Find where the given text appears and provide that cell's center as (x, y) coordinate. 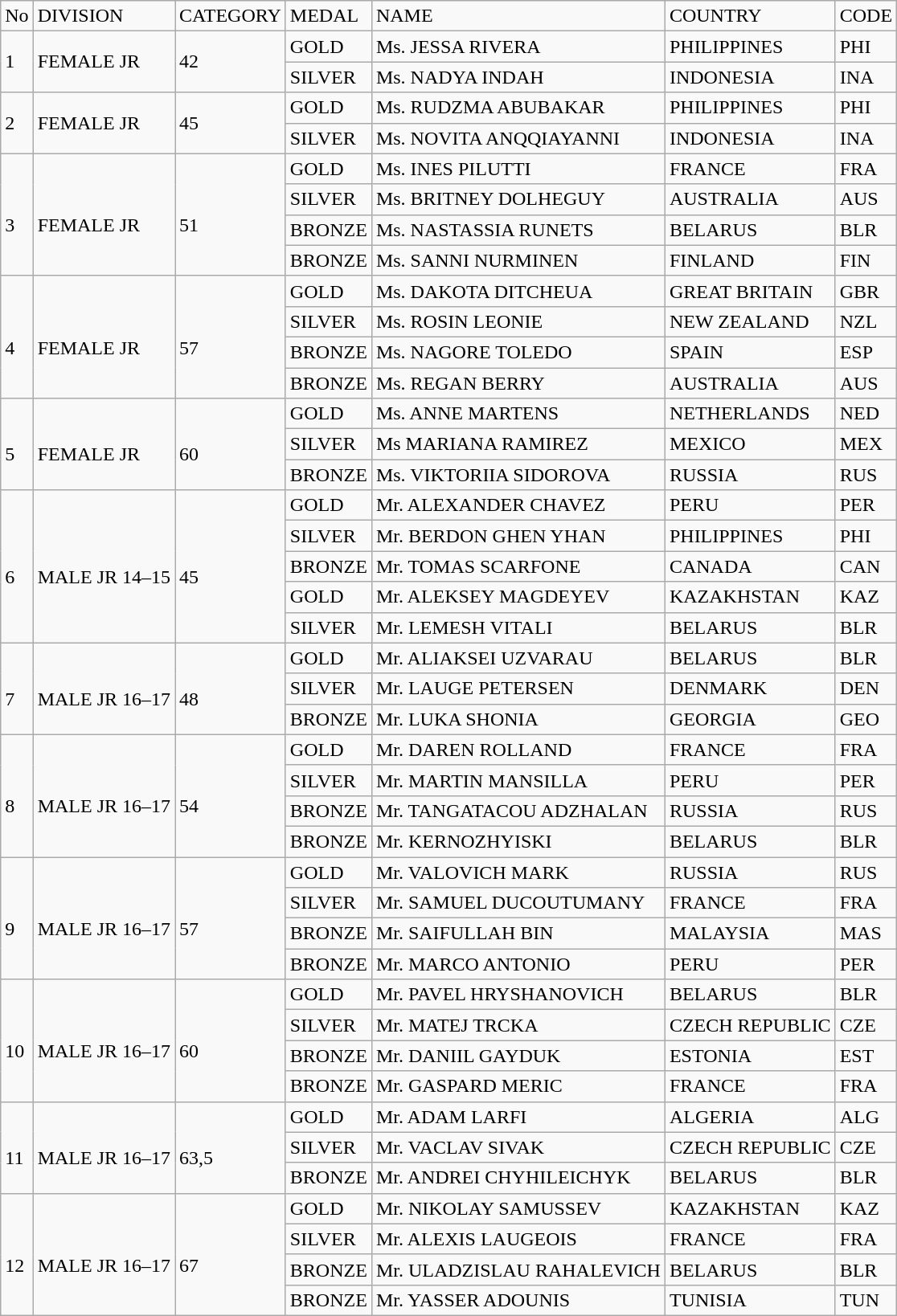
FINLAND (750, 260)
Mr. MARCO ANTONIO (518, 964)
NETHERLANDS (750, 414)
8 (17, 795)
Ms. NADYA INDAH (518, 77)
54 (231, 795)
SPAIN (750, 352)
Mr. TOMAS SCARFONE (518, 566)
Ms. JESSA RIVERA (518, 47)
Mr. YASSER ADOUNIS (518, 1300)
ESTONIA (750, 1056)
Ms. BRITNEY DOLHEGUY (518, 199)
51 (231, 215)
Mr. ALEKSEY MAGDEYEV (518, 597)
DENMARK (750, 689)
2 (17, 123)
DEN (866, 689)
63,5 (231, 1147)
GEORGIA (750, 719)
Mr. ULADZISLAU RAHALEVICH (518, 1269)
Mr. VACLAV SIVAK (518, 1147)
GEO (866, 719)
10 (17, 1040)
5 (17, 444)
Mr. KERNOZHYISKI (518, 841)
Mr. DAREN ROLLAND (518, 750)
Mr. MATEJ TRCKA (518, 1025)
Mr. LAUGE PETERSEN (518, 689)
Mr. DANIIL GAYDUK (518, 1056)
Ms. NASTASSIA RUNETS (518, 230)
NED (866, 414)
Ms. RUDZMA ABUBAKAR (518, 108)
NEW ZEALAND (750, 321)
TUN (866, 1300)
Ms. VIKTORIIA SIDOROVA (518, 475)
GBR (866, 291)
Ms. ANNE MARTENS (518, 414)
Mr. MARTIN MANSILLA (518, 780)
12 (17, 1254)
4 (17, 337)
Mr. ADAM LARFI (518, 1117)
MAS (866, 934)
Mr. LUKA SHONIA (518, 719)
CAN (866, 566)
DIVISION (104, 16)
FIN (866, 260)
Ms. DAKOTA DITCHEUA (518, 291)
Mr. TANGATACOU ADZHALAN (518, 811)
TUNISIA (750, 1300)
MEDAL (328, 16)
Mr. NIKOLAY SAMUSSEV (518, 1208)
NZL (866, 321)
Ms. NOVITA ANQQIAYANNI (518, 138)
Ms. ROSIN LEONIE (518, 321)
67 (231, 1254)
GREAT BRITAIN (750, 291)
NAME (518, 16)
48 (231, 689)
Ms. REGAN BERRY (518, 383)
Mr. SAIFULLAH BIN (518, 934)
3 (17, 215)
Mr. ALEXIS LAUGEOIS (518, 1239)
EST (866, 1056)
Ms. INES PILUTTI (518, 169)
Mr. GASPARD MERIC (518, 1086)
Mr. SAMUEL DUCOUTUMANY (518, 903)
MALE JR 14–15 (104, 566)
No (17, 16)
Mr. VALOVICH MARK (518, 872)
9 (17, 918)
ALG (866, 1117)
Ms MARIANA RAMIREZ (518, 444)
Ms. SANNI NURMINEN (518, 260)
ALGERIA (750, 1117)
6 (17, 566)
CATEGORY (231, 16)
11 (17, 1147)
CANADA (750, 566)
Mr. LEMESH VITALI (518, 627)
Mr. ALIAKSEI UZVARAU (518, 658)
7 (17, 689)
MEX (866, 444)
MALAYSIA (750, 934)
Mr. ANDREI CHYHILEICHYK (518, 1178)
ESP (866, 352)
MEXICO (750, 444)
Mr. BERDON GHEN YHAN (518, 536)
CODE (866, 16)
COUNTRY (750, 16)
Mr. PAVEL HRYSHANOVICH (518, 995)
1 (17, 62)
Mr. ALEXANDER CHAVEZ (518, 505)
Ms. NAGORE TOLEDO (518, 352)
42 (231, 62)
